Identify which cell holds the provided text, then report its (x, y) central coordinate. 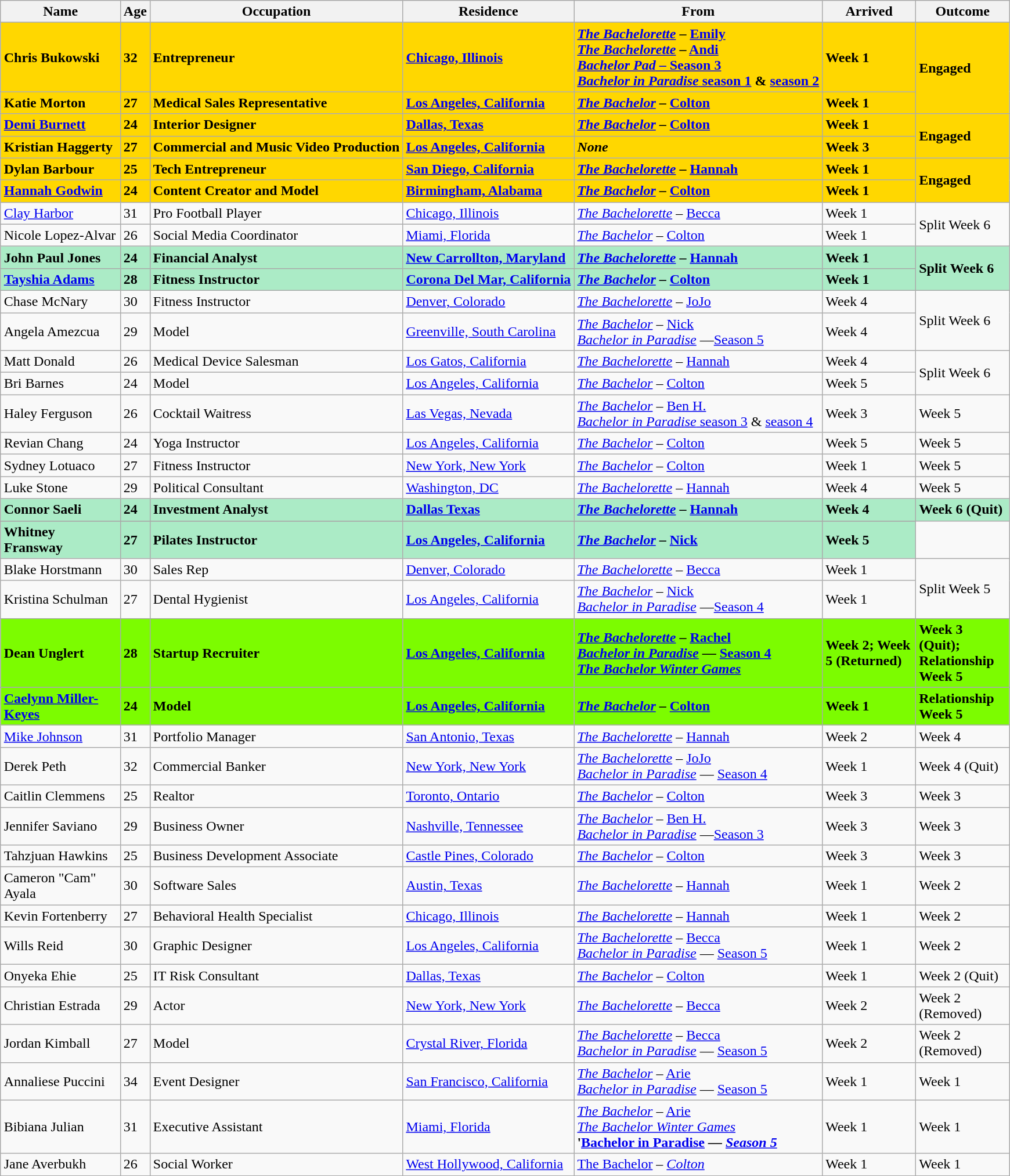
Startup Recruiter (276, 652)
Wills Reid (60, 946)
Katie Morton (60, 103)
Week 2 (Quit) (962, 976)
Software Sales (276, 886)
Portfolio Manager (276, 736)
Actor (276, 1005)
Crystal River, Florida (489, 1044)
The Bachelor – NickBachelor in Paradise —Season 5 (698, 331)
Jane Averbukh (60, 1164)
The Bachelor – ArieThe Bachelor Winter Games'Bachelor in Paradise — Season 5 (698, 1127)
Behavioral Health Specialist (276, 916)
Bibiana Julian (60, 1127)
Onyeka Ehie (60, 976)
Las Vegas, Nevada (489, 413)
None (698, 147)
Name (60, 12)
Business Owner (276, 825)
Corona Del Mar, California (489, 279)
The Bachelorette – JoJo Bachelor in Paradise — Season 4 (698, 766)
San Antonio, Texas (489, 736)
Business Development Associate (276, 856)
34 (135, 1081)
Pro Football Player (276, 213)
Nashville, Tennessee (489, 825)
The Bachelorette – JoJo (698, 301)
Kevin Fortenberry (60, 916)
Toronto, Ontario (489, 796)
Interior Designer (276, 125)
Yoga Instructor (276, 443)
Outcome (962, 12)
Dylan Barbour (60, 169)
Revian Chang (60, 443)
Washington, DC (489, 488)
Social Media Coordinator (276, 235)
Occupation (276, 12)
Residence (489, 12)
Entrepreneur (276, 57)
Luke Stone (60, 488)
Connor Saeli (60, 510)
Sales Rep (276, 569)
From (698, 12)
Commercial Banker (276, 766)
The Bachelor – Ben H.Bachelor in Paradise season 3 & season 4 (698, 413)
Kristina Schulman (60, 599)
Chase McNary (60, 301)
The Bachelorette – EmilyThe Bachelorette – AndiBachelor Pad – Season 3Bachelor in Paradise season 1 & season 2 (698, 57)
Dean Unglert (60, 652)
Investment Analyst (276, 510)
New Carrollton, Maryland (489, 257)
Event Designer (276, 1081)
Political Consultant (276, 488)
Caelynn Miller-Keyes (60, 706)
Angela Amezcua (60, 331)
Annaliese Puccini (60, 1081)
John Paul Jones (60, 257)
The Bachelor – Nick (698, 540)
Commercial and Music Video Production (276, 147)
Split Week 5 (962, 589)
Chris Bukowski (60, 57)
Castle Pines, Colorado (489, 856)
Relationship Week 5 (962, 706)
Dallas Texas (489, 510)
Social Worker (276, 1164)
Realtor (276, 796)
West Hollywood, California (489, 1164)
Cameron "Cam" Ayala (60, 886)
Whitney Fransway (60, 540)
Financial Analyst (276, 257)
Executive Assistant (276, 1127)
Week 2; Week 5 (Returned) (870, 652)
Haley Ferguson (60, 413)
Pilates Instructor (276, 540)
San Francisco, California (489, 1081)
The Bachelorette – Rachel Bachelor in Paradise — Season 4The Bachelor Winter Games (698, 652)
Birmingham, Alabama (489, 191)
Cocktail Waitress (276, 413)
Christian Estrada (60, 1005)
Clay Harbor (60, 213)
Blake Horstmann (60, 569)
Jordan Kimball (60, 1044)
Medical Device Salesman (276, 362)
Kristian Haggerty (60, 147)
Tahzjuan Hawkins (60, 856)
Hannah Godwin (60, 191)
Matt Donald (60, 362)
Week 6 (Quit) (962, 510)
Week 3 (Quit); Relationship Week 5 (962, 652)
Graphic Designer (276, 946)
Tech Entrepreneur (276, 169)
Derek Peth (60, 766)
The Bachelor – Ben H.Bachelor in Paradise —Season 3 (698, 825)
Age (135, 12)
Nicole Lopez-Alvar (60, 235)
San Diego, California (489, 169)
Arrived (870, 12)
Week 4 (Quit) (962, 766)
Content Creator and Model (276, 191)
Medical Sales Representative (276, 103)
Dental Hygienist (276, 599)
Mike Johnson (60, 736)
Caitlin Clemmens (60, 796)
Sydney Lotuaco (60, 466)
Tayshia Adams (60, 279)
Jennifer Saviano (60, 825)
Los Gatos, California (489, 362)
Austin, Texas (489, 886)
Demi Burnett (60, 125)
IT Risk Consultant (276, 976)
The Bachelor – Arie Bachelor in Paradise — Season 5 (698, 1081)
The Bachelor – NickBachelor in Paradise —Season 4 (698, 599)
Greenville, South Carolina (489, 331)
Bri Barnes (60, 384)
